Output the (x, y) coordinate of the center of the cell containing the given text.  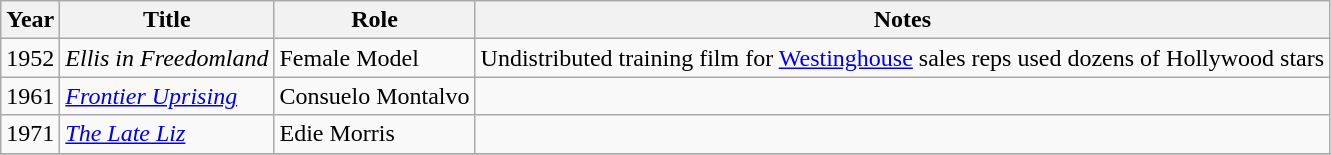
Year (30, 20)
1971 (30, 134)
Frontier Uprising (167, 96)
Ellis in Freedomland (167, 58)
1952 (30, 58)
The Late Liz (167, 134)
1961 (30, 96)
Female Model (374, 58)
Consuelo Montalvo (374, 96)
Notes (902, 20)
Title (167, 20)
Undistributed training film for Westinghouse sales reps used dozens of Hollywood stars (902, 58)
Edie Morris (374, 134)
Role (374, 20)
